Detect which cell encompasses the target text, then output its [x, y] center coordinate. 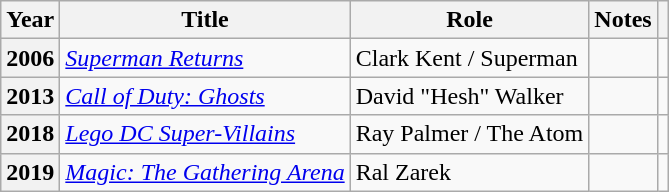
Title [205, 20]
2006 [30, 58]
2019 [30, 172]
2018 [30, 134]
Call of Duty: Ghosts [205, 96]
Magic: The Gathering Arena [205, 172]
Year [30, 20]
Lego DC Super-Villains [205, 134]
Clark Kent / Superman [470, 58]
Notes [623, 20]
2013 [30, 96]
Ral Zarek [470, 172]
Ray Palmer / The Atom [470, 134]
Role [470, 20]
David "Hesh" Walker [470, 96]
Superman Returns [205, 58]
